Capture the cell that displays the provided text and extract its [x, y] central coordinate. 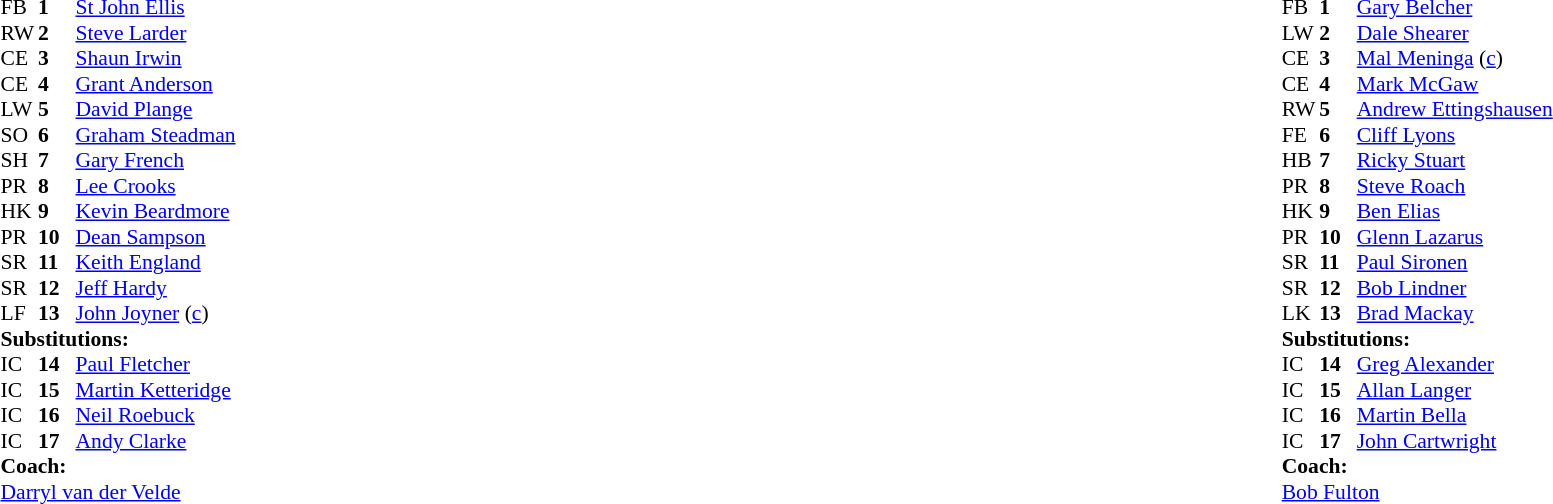
FE [1301, 135]
Shaun Irwin [156, 59]
David Plange [156, 109]
Allan Langer [1455, 390]
Dean Sampson [156, 237]
Gary French [156, 161]
Martin Bella [1455, 415]
Lee Crooks [156, 186]
SO [19, 135]
Keith England [156, 263]
Ricky Stuart [1455, 161]
John Joyner (c) [156, 313]
LK [1301, 313]
Steve Roach [1455, 186]
Paul Fletcher [156, 365]
Andrew Ettingshausen [1455, 109]
Grant Anderson [156, 84]
HB [1301, 161]
Graham Steadman [156, 135]
Mark McGaw [1455, 84]
Dale Shearer [1455, 33]
Glenn Lazarus [1455, 237]
Cliff Lyons [1455, 135]
Mal Meninga (c) [1455, 59]
John Cartwright [1455, 441]
Ben Elias [1455, 211]
SH [19, 161]
Martin Ketteridge [156, 390]
LF [19, 313]
Steve Larder [156, 33]
Brad Mackay [1455, 313]
Paul Sironen [1455, 263]
Jeff Hardy [156, 288]
Andy Clarke [156, 441]
Neil Roebuck [156, 415]
Bob Lindner [1455, 288]
Greg Alexander [1455, 365]
Kevin Beardmore [156, 211]
